Scan for the cell matching the given text and deliver its (x, y) coordinate at center. 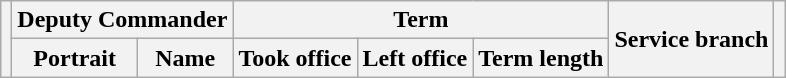
Portrait (75, 58)
Took office (295, 58)
Name (186, 58)
Term (421, 20)
Term length (541, 58)
Left office (415, 58)
Service branch (692, 39)
Deputy Commander (122, 20)
